Return the (x, y) coordinate for the center point of the cell that contains the specified text.  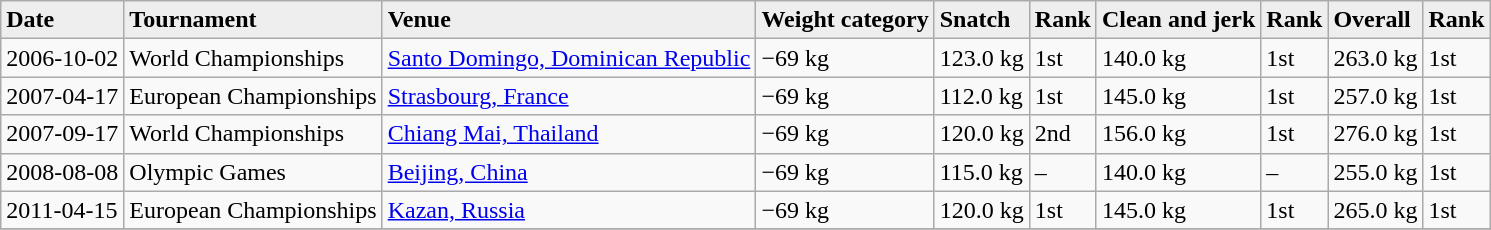
112.0 kg (982, 96)
2007-04-17 (62, 96)
265.0 kg (1376, 210)
Tournament (253, 20)
Olympic Games (253, 172)
255.0 kg (1376, 172)
Snatch (982, 20)
Kazan, Russia (569, 210)
257.0 kg (1376, 96)
Beijing, China (569, 172)
2006-10-02 (62, 58)
Overall (1376, 20)
156.0 kg (1178, 134)
2008-08-08 (62, 172)
Chiang Mai, Thailand (569, 134)
Clean and jerk (1178, 20)
2011-04-15 (62, 210)
Strasbourg, France (569, 96)
Venue (569, 20)
276.0 kg (1376, 134)
Santo Domingo, Dominican Republic (569, 58)
Weight category (845, 20)
2007-09-17 (62, 134)
263.0 kg (1376, 58)
2nd (1062, 134)
123.0 kg (982, 58)
Date (62, 20)
115.0 kg (982, 172)
